For the text-containing cell, return its midpoint in [X, Y] coordinate format. 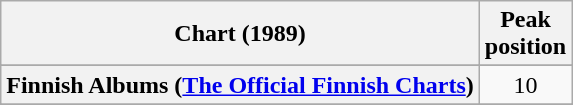
10 [525, 85]
Finnish Albums (The Official Finnish Charts) [240, 85]
Chart (1989) [240, 34]
Peakposition [525, 34]
